Provide the [X, Y] coordinate of the cell's center where the given text is located.  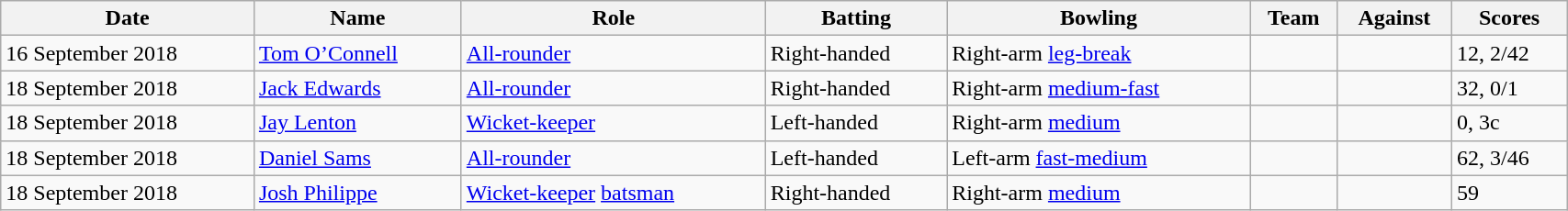
Name [357, 18]
Jay Lenton [357, 123]
Right-arm medium-fast [1099, 88]
Right-arm leg-break [1099, 53]
Scores [1508, 18]
59 [1508, 193]
Batting [856, 18]
Jack Edwards [357, 88]
32, 0/1 [1508, 88]
12, 2/42 [1508, 53]
Date [128, 18]
Bowling [1099, 18]
Daniel Sams [357, 158]
0, 3c [1508, 123]
Left-arm fast-medium [1099, 158]
Against [1394, 18]
Tom O’Connell [357, 53]
Josh Philippe [357, 193]
Role [614, 18]
Wicket-keeper batsman [614, 193]
62, 3/46 [1508, 158]
Wicket-keeper [614, 123]
16 September 2018 [128, 53]
Team [1293, 18]
